Capture the cell that displays the provided text and extract its [x, y] central coordinate. 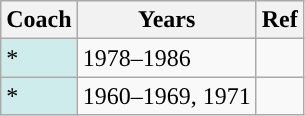
1960–1969, 1971 [166, 96]
Ref [280, 20]
Coach [39, 20]
1978–1986 [166, 58]
Years [166, 20]
